Provide the (X, Y) coordinate of the cell's center where the given text is located.  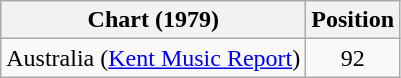
Position (353, 20)
92 (353, 58)
Chart (1979) (154, 20)
Australia (Kent Music Report) (154, 58)
